Return [X, Y] of the center of cell containing provided text 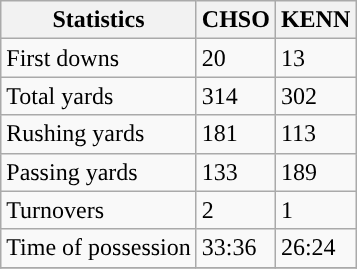
First downs [99, 58]
1 [315, 210]
33:36 [236, 248]
13 [315, 58]
20 [236, 58]
Passing yards [99, 172]
314 [236, 96]
Turnovers [99, 210]
Time of possession [99, 248]
KENN [315, 20]
302 [315, 96]
CHSO [236, 20]
Statistics [99, 20]
26:24 [315, 248]
Total yards [99, 96]
2 [236, 210]
Rushing yards [99, 134]
181 [236, 134]
133 [236, 172]
189 [315, 172]
113 [315, 134]
